Find where the given text appears and provide that cell's center as (x, y) coordinate. 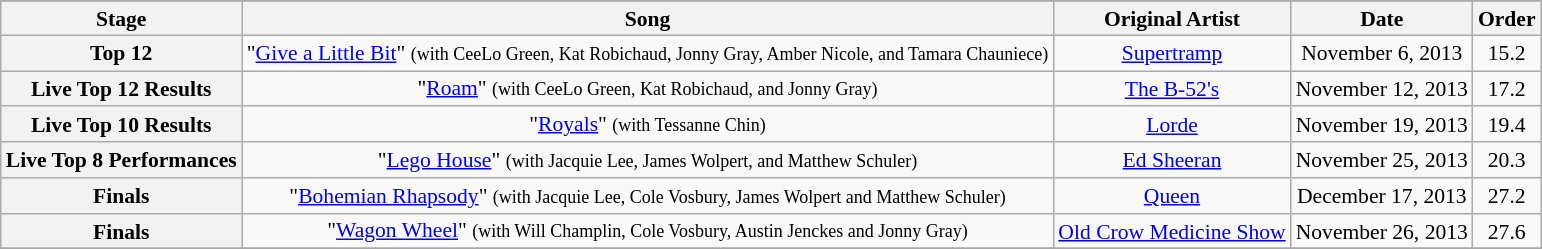
Live Top 10 Results (122, 125)
November 19, 2013 (1382, 125)
November 26, 2013 (1382, 231)
Order (1507, 18)
Old Crow Medicine Show (1172, 231)
Stage (122, 18)
"Roam" (with CeeLo Green, Kat Robichaud, and Jonny Gray) (648, 89)
27.2 (1507, 196)
November 12, 2013 (1382, 89)
Live Top 12 Results (122, 89)
"Bohemian Rhapsody" (with Jacquie Lee, Cole Vosbury, James Wolpert and Matthew Schuler) (648, 196)
17.2 (1507, 89)
"Give a Little Bit" (with CeeLo Green, Kat Robichaud, Jonny Gray, Amber Nicole, and Tamara Chauniece) (648, 53)
Original Artist (1172, 18)
Ed Sheeran (1172, 160)
November 25, 2013 (1382, 160)
Live Top 8 Performances (122, 160)
20.3 (1507, 160)
Date (1382, 18)
"Royals" (with Tessanne Chin) (648, 125)
27.6 (1507, 231)
November 6, 2013 (1382, 53)
Lorde (1172, 125)
December 17, 2013 (1382, 196)
Supertramp (1172, 53)
The B-52's (1172, 89)
Queen (1172, 196)
Top 12 (122, 53)
19.4 (1507, 125)
"Wagon Wheel" (with Will Champlin, Cole Vosbury, Austin Jenckes and Jonny Gray) (648, 231)
"Lego House" (with Jacquie Lee, James Wolpert, and Matthew Schuler) (648, 160)
Song (648, 18)
15.2 (1507, 53)
